Extract the [x, y] coordinate from the center of the cell holding the provided text.  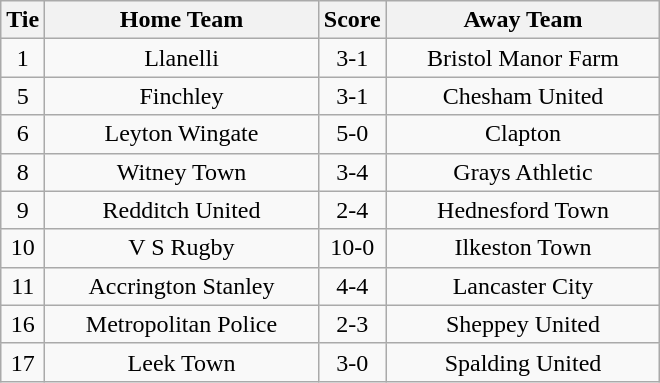
Away Team [523, 20]
Redditch United [182, 210]
9 [23, 210]
11 [23, 286]
Tie [23, 20]
Spalding United [523, 362]
10-0 [352, 248]
4-4 [352, 286]
Lancaster City [523, 286]
17 [23, 362]
16 [23, 324]
Llanelli [182, 58]
Sheppey United [523, 324]
1 [23, 58]
Chesham United [523, 96]
Hednesford Town [523, 210]
Home Team [182, 20]
Finchley [182, 96]
Grays Athletic [523, 172]
Accrington Stanley [182, 286]
V S Rugby [182, 248]
3-4 [352, 172]
5-0 [352, 134]
Bristol Manor Farm [523, 58]
2-4 [352, 210]
3-0 [352, 362]
5 [23, 96]
Metropolitan Police [182, 324]
6 [23, 134]
2-3 [352, 324]
Leyton Wingate [182, 134]
Witney Town [182, 172]
10 [23, 248]
Ilkeston Town [523, 248]
Clapton [523, 134]
Score [352, 20]
Leek Town [182, 362]
8 [23, 172]
